Determine the [x, y] coordinate at the center of the cell enclosing the given text.  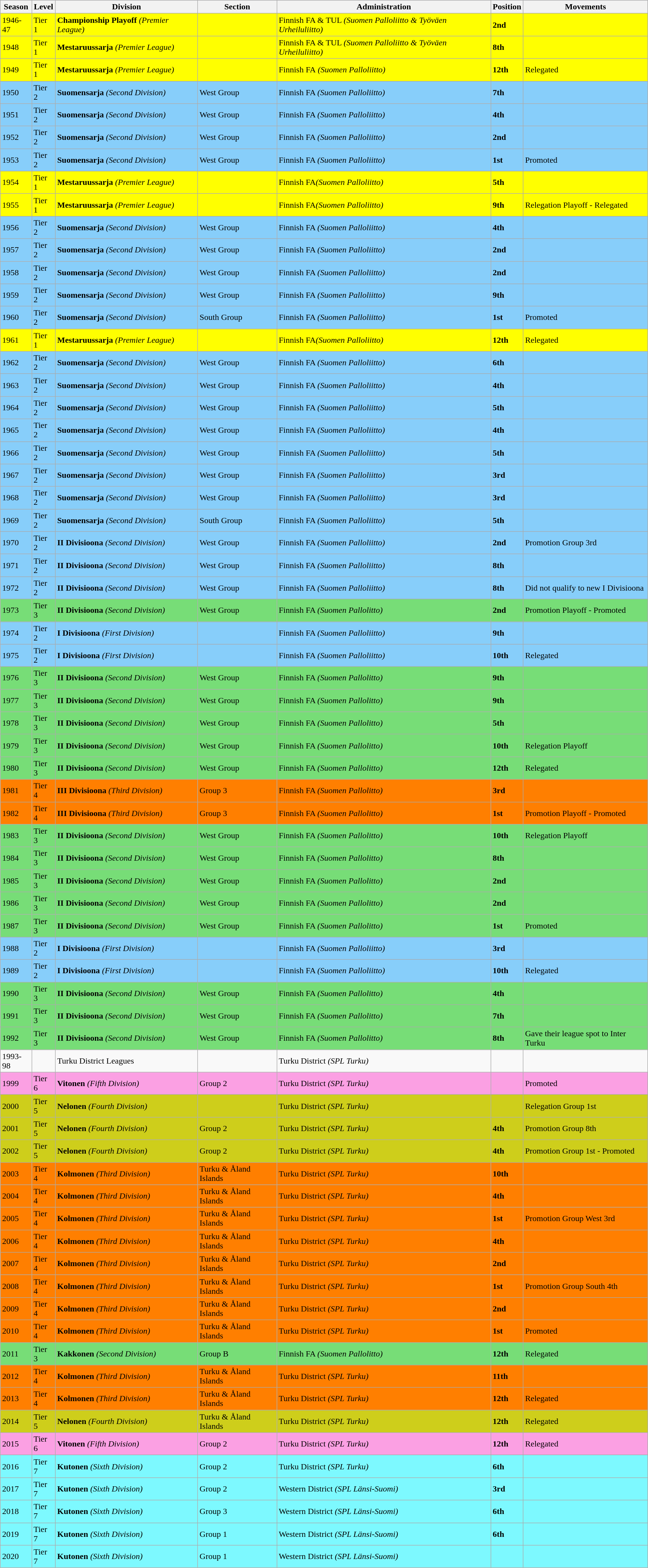
Relegation Playoff - Relegated [585, 205]
Gave their league spot to Inter Turku [585, 1039]
1981 [16, 791]
2020 [16, 1557]
Promotion Group 8th [585, 1129]
1979 [16, 746]
1957 [16, 250]
1953 [16, 160]
1976 [16, 678]
1948 [16, 47]
1950 [16, 92]
2008 [16, 1286]
2009 [16, 1309]
Level [44, 7]
1956 [16, 227]
1991 [16, 1016]
1982 [16, 813]
1969 [16, 520]
2012 [16, 1377]
1951 [16, 115]
1973 [16, 610]
Position [507, 7]
2001 [16, 1129]
1949 [16, 70]
2004 [16, 1196]
1959 [16, 295]
1961 [16, 340]
1964 [16, 408]
Relegation Group 1st [585, 1106]
2019 [16, 1534]
Movements [585, 7]
1980 [16, 768]
Promotion Group South 4th [585, 1286]
Turku District Leagues [127, 1061]
1977 [16, 701]
1954 [16, 182]
1988 [16, 948]
1990 [16, 993]
2007 [16, 1264]
2010 [16, 1331]
1975 [16, 656]
1984 [16, 858]
1989 [16, 971]
2018 [16, 1512]
1972 [16, 588]
1967 [16, 475]
2005 [16, 1219]
1962 [16, 363]
Season [16, 7]
2014 [16, 1422]
Promotion Group 1st - Promoted [585, 1151]
1974 [16, 633]
1985 [16, 881]
1958 [16, 272]
1952 [16, 137]
1963 [16, 385]
2013 [16, 1399]
Section [237, 7]
Kakkonen (Second Division) [127, 1354]
2015 [16, 1444]
2011 [16, 1354]
1970 [16, 543]
1965 [16, 430]
1955 [16, 205]
2016 [16, 1467]
1986 [16, 903]
Group B [237, 1354]
2017 [16, 1489]
1993-98 [16, 1061]
Promotion Group 3rd [585, 543]
1978 [16, 723]
1960 [16, 318]
Division [127, 7]
1992 [16, 1039]
Did not qualify to new I Divisioona [585, 588]
2003 [16, 1174]
2006 [16, 1241]
1999 [16, 1084]
1971 [16, 565]
2002 [16, 1151]
1983 [16, 836]
1968 [16, 498]
1946-47 [16, 25]
11th [507, 1377]
2000 [16, 1106]
Championship Playoff (Premier League) [127, 25]
1966 [16, 453]
1987 [16, 926]
Promotion Group West 3rd [585, 1219]
Administration [384, 7]
